Pinpoint the cell where the given text exists, returning its [X, Y] midpoint coordinate. 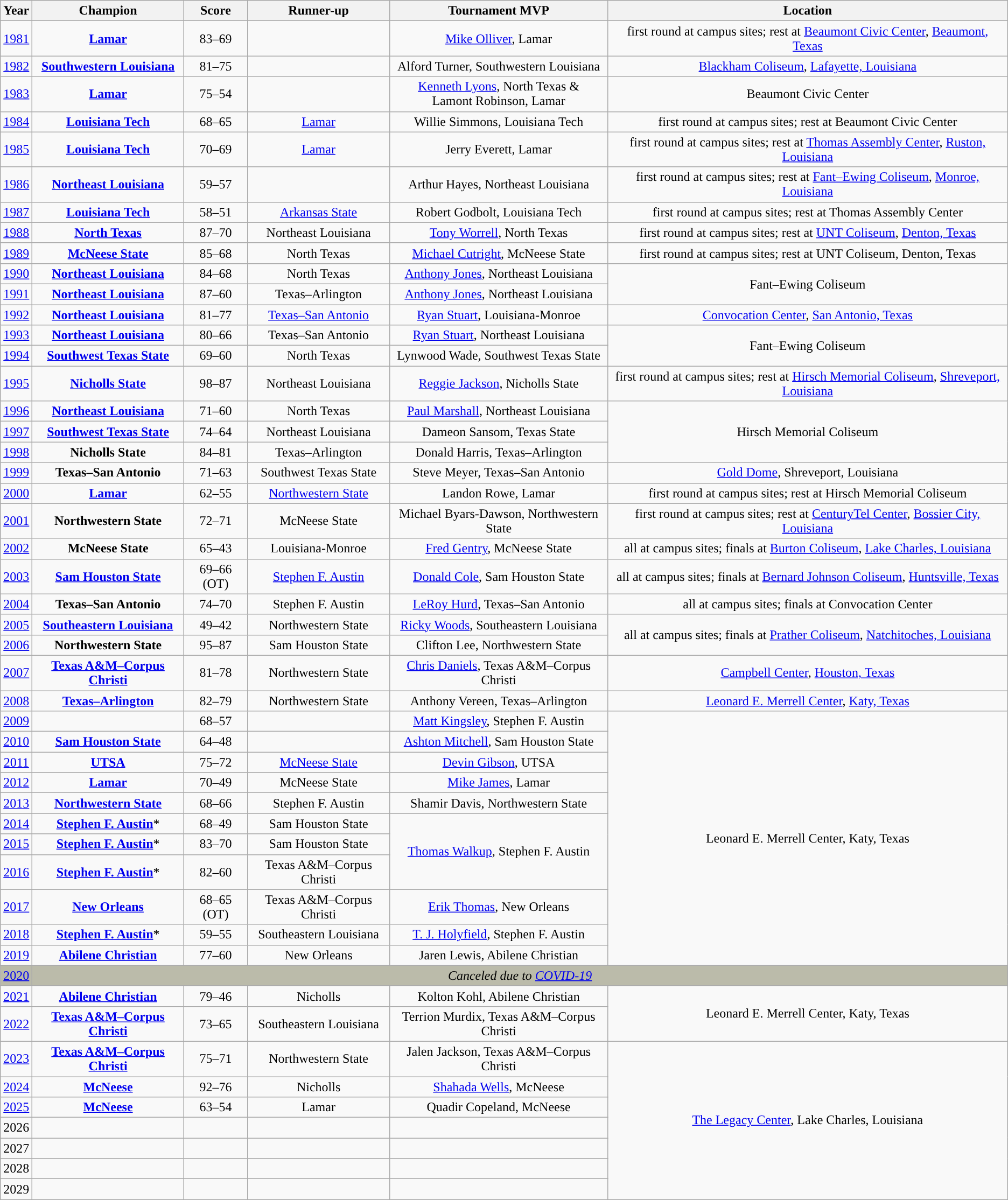
Blackham Coliseum, Lafayette, Louisiana [808, 66]
2021 [16, 996]
69–66 (OT) [215, 576]
Ricky Woods, Southeastern Louisiana [499, 624]
72–71 [215, 521]
68–49 [215, 824]
Runner-up [318, 11]
1985 [16, 150]
1990 [16, 273]
1987 [16, 212]
2015 [16, 844]
2002 [16, 549]
69–60 [215, 356]
92–76 [215, 1087]
2006 [16, 645]
2005 [16, 624]
Michael Byars-Dawson, Northwestern State [499, 521]
2003 [16, 576]
Convocation Center, San Antonio, Texas [808, 315]
first round at campus sites; rest at CenturyTel Center, Bossier City, Louisiana [808, 521]
49–42 [215, 624]
Ryan Stuart, Louisiana-Monroe [499, 315]
68–65 (OT) [215, 907]
all at campus sites; finals at Convocation Center [808, 604]
Arthur Hayes, Northeast Louisiana [499, 184]
Beaumont Civic Center [808, 94]
Terrion Murdix, Texas A&M–Corpus Christi [499, 1024]
Dameon Sansom, Texas State [499, 432]
Robert Godbolt, Louisiana Tech [499, 212]
Ashton Mitchell, Sam Houston State [499, 742]
Devin Gibson, UTSA [499, 762]
Jaren Lewis, Abilene Christian [499, 955]
Matt Kingsley, Stephen F. Austin [499, 721]
2011 [16, 762]
68–57 [215, 721]
59–55 [215, 935]
71–63 [215, 473]
81–78 [215, 673]
74–64 [215, 432]
Clifton Lee, Northwestern State [499, 645]
1983 [16, 94]
T. J. Holyfield, Stephen F. Austin [499, 935]
95–87 [215, 645]
Tony Worrell, North Texas [499, 233]
2029 [16, 1189]
81–77 [215, 315]
2007 [16, 673]
58–51 [215, 212]
87–60 [215, 294]
71–60 [215, 411]
all at campus sites; finals at Prather Coliseum, Natchitoches, Louisiana [808, 635]
1999 [16, 473]
83–70 [215, 844]
Year [16, 11]
Shahada Wells, McNeese [499, 1087]
82–60 [215, 872]
Louisiana-Monroe [318, 549]
Mike Olliver, Lamar [499, 39]
2014 [16, 824]
59–57 [215, 184]
2001 [16, 521]
Mike James, Lamar [499, 783]
2022 [16, 1024]
first round at campus sites; rest at Fant–Ewing Coliseum, Monroe, Louisiana [808, 184]
75–71 [215, 1058]
2018 [16, 935]
1989 [16, 253]
Tournament MVP [499, 11]
first round at campus sites; rest at Thomas Assembly Center, Ruston, Louisiana [808, 150]
Michael Cutright, McNeese State [499, 253]
80–66 [215, 335]
2008 [16, 700]
2023 [16, 1058]
1995 [16, 383]
84–81 [215, 452]
1981 [16, 39]
77–60 [215, 955]
Willie Simmons, Louisiana Tech [499, 122]
2026 [16, 1128]
all at campus sites; finals at Burton Coliseum, Lake Charles, Louisiana [808, 549]
79–46 [215, 996]
87–70 [215, 233]
1994 [16, 356]
Paul Marshall, Northeast Louisiana [499, 411]
62–55 [215, 493]
84–68 [215, 273]
2025 [16, 1107]
1992 [16, 315]
68–66 [215, 803]
65–43 [215, 549]
Southwestern Louisiana [108, 66]
2017 [16, 907]
first round at campus sites; rest at Hirsch Memorial Coliseum, Shreveport, Louisiana [808, 383]
Fred Gentry, McNeese State [499, 549]
Chris Daniels, Texas A&M–Corpus Christi [499, 673]
82–79 [215, 700]
Quadir Copeland, McNeese [499, 1107]
Steve Meyer, Texas–San Antonio [499, 473]
Campbell Center, Houston, Texas [808, 673]
75–72 [215, 762]
1993 [16, 335]
Kenneth Lyons, North Texas &Lamont Robinson, Lamar [499, 94]
Shamir Davis, Northwestern State [499, 803]
Ryan Stuart, Northeast Louisiana [499, 335]
1986 [16, 184]
2010 [16, 742]
Jerry Everett, Lamar [499, 150]
Anthony Vereen, Texas–Arlington [499, 700]
Jalen Jackson, Texas A&M–Corpus Christi [499, 1058]
70–49 [215, 783]
2019 [16, 955]
2013 [16, 803]
LeRoy Hurd, Texas–San Antonio [499, 604]
2004 [16, 604]
64–48 [215, 742]
Score [215, 11]
Hirsch Memorial Coliseum [808, 432]
1988 [16, 233]
1998 [16, 452]
63–54 [215, 1107]
70–69 [215, 150]
Gold Dome, Shreveport, Louisiana [808, 473]
2024 [16, 1087]
68–65 [215, 122]
1984 [16, 122]
Donald Cole, Sam Houston State [499, 576]
first round at campus sites; rest at Hirsch Memorial Coliseum [808, 493]
2000 [16, 493]
2012 [16, 783]
all at campus sites; finals at Bernard Johnson Coliseum, Huntsville, Texas [808, 576]
Champion [108, 11]
Alford Turner, Southwestern Louisiana [499, 66]
1996 [16, 411]
Arkansas State [318, 212]
Erik Thomas, New Orleans [499, 907]
Canceled due to COVID-19 [520, 976]
81–75 [215, 66]
first round at campus sites; rest at Beaumont Civic Center, Beaumont, Texas [808, 39]
2020 [16, 976]
75–54 [215, 94]
Lynwood Wade, Southwest Texas State [499, 356]
2027 [16, 1148]
Thomas Walkup, Stephen F. Austin [499, 852]
Kolton Kohl, Abilene Christian [499, 996]
74–70 [215, 604]
Donald Harris, Texas–Arlington [499, 452]
2016 [16, 872]
1997 [16, 432]
Landon Rowe, Lamar [499, 493]
2028 [16, 1169]
first round at campus sites; rest at Beaumont Civic Center [808, 122]
83–69 [215, 39]
UTSA [108, 762]
first round at campus sites; rest at Thomas Assembly Center [808, 212]
The Legacy Center, Lake Charles, Louisiana [808, 1120]
Reggie Jackson, Nicholls State [499, 383]
1991 [16, 294]
2009 [16, 721]
73–65 [215, 1024]
1982 [16, 66]
Location [808, 11]
85–68 [215, 253]
98–87 [215, 383]
